Locate the cell with the specified text and output its (x, y) center coordinate. 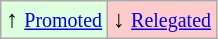
↑ Promoted (54, 20)
↓ Relegated (162, 20)
